Detect which cell encompasses the target text, then output its (X, Y) center coordinate. 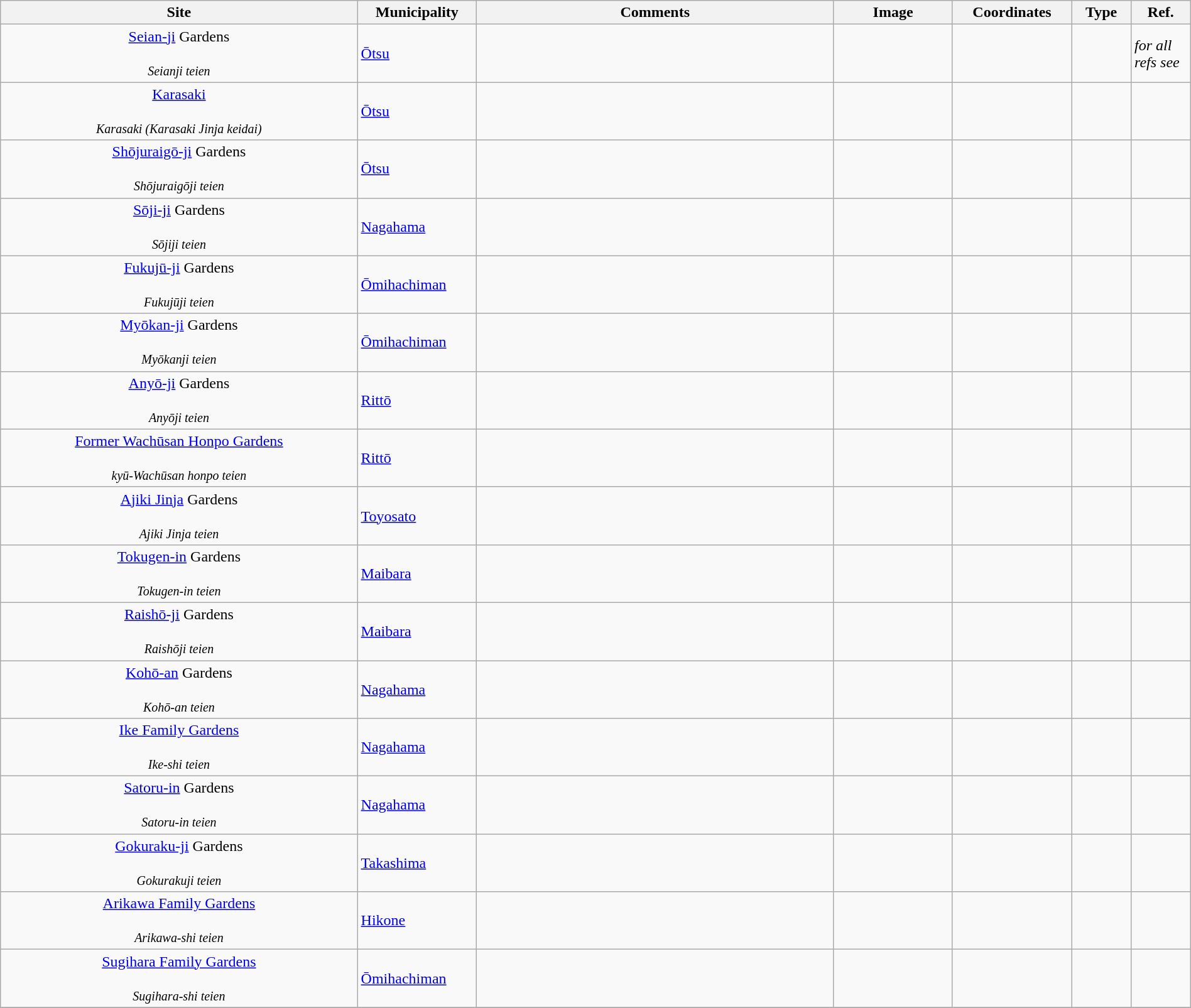
Hikone (417, 921)
Type (1102, 13)
Anyō-ji GardensAnyōji teien (179, 400)
Image (893, 13)
Former Wachūsan Honpo Gardenskyū-Wachūsan honpo teien (179, 458)
Shōjuraigō-ji GardensShōjuraigōji teien (179, 169)
Municipality (417, 13)
Tokugen-in GardensTokugen-in teien (179, 573)
Coordinates (1011, 13)
for all refs see (1161, 53)
Sugihara Family GardensSugihara-shi teien (179, 978)
Fukujū-ji GardensFukujūji teien (179, 285)
Ref. (1161, 13)
Seian-ji GardensSeianji teien (179, 53)
Ajiki Jinja GardensAjiki Jinja teien (179, 516)
Arikawa Family GardensArikawa-shi teien (179, 921)
Takashima (417, 863)
Kohō-an GardensKohō-an teien (179, 690)
Sōji-ji GardensSōjiji teien (179, 227)
Site (179, 13)
Ike Family GardensIke-shi teien (179, 747)
Raishō-ji GardensRaishōji teien (179, 631)
Gokuraku-ji GardensGokurakuji teien (179, 863)
Satoru-in GardensSatoru-in teien (179, 805)
Myōkan-ji GardensMyōkanji teien (179, 342)
Toyosato (417, 516)
KarasakiKarasaki (Karasaki Jinja keidai) (179, 111)
Comments (655, 13)
